From the cell containing the given text, extract its center point as [x, y] coordinate. 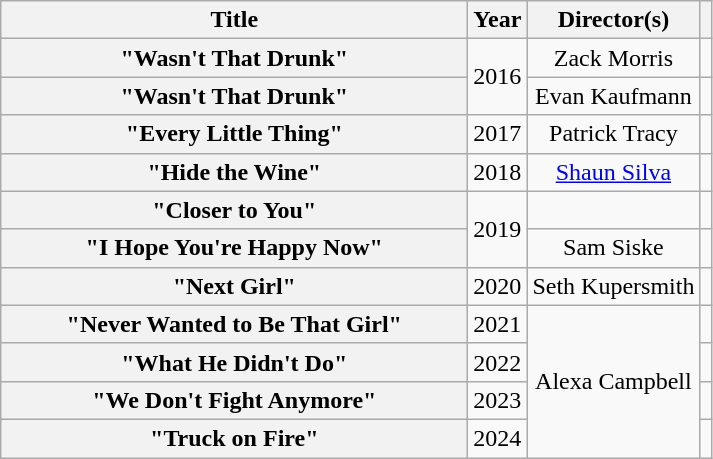
Director(s) [614, 20]
Evan Kaufmann [614, 96]
"Truck on Fire" [234, 438]
Shaun Silva [614, 172]
"Next Girl" [234, 286]
2020 [498, 286]
"What He Didn't Do" [234, 362]
"Closer to You" [234, 210]
2018 [498, 172]
"Hide the Wine" [234, 172]
Seth Kupersmith [614, 286]
2016 [498, 77]
"Never Wanted to Be That Girl" [234, 324]
2017 [498, 134]
Year [498, 20]
"I Hope You're Happy Now" [234, 248]
Alexa Campbell [614, 381]
"We Don't Fight Anymore" [234, 400]
2022 [498, 362]
2023 [498, 400]
2021 [498, 324]
Sam Siske [614, 248]
Patrick Tracy [614, 134]
Title [234, 20]
2024 [498, 438]
Zack Morris [614, 58]
2019 [498, 229]
"Every Little Thing" [234, 134]
